Return (X, Y) of the center of cell containing provided text 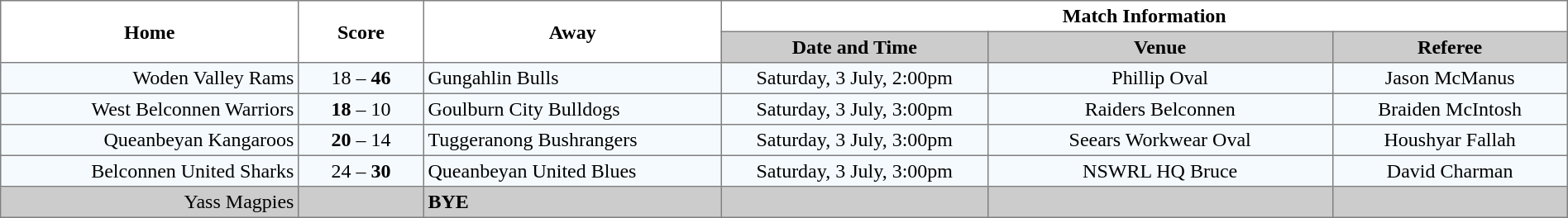
NSWRL HQ Bruce (1159, 171)
Queanbeyan United Blues (572, 171)
Raiders Belconnen (1159, 109)
20 – 14 (361, 140)
Phillip Oval (1159, 78)
David Charman (1450, 171)
Seears Workwear Oval (1159, 140)
Houshyar Fallah (1450, 140)
Belconnen United Sharks (150, 171)
Woden Valley Rams (150, 78)
Braiden McIntosh (1450, 109)
18 – 10 (361, 109)
Queanbeyan Kangaroos (150, 140)
Jason McManus (1450, 78)
Away (572, 31)
Gungahlin Bulls (572, 78)
Match Information (1145, 17)
Date and Time (854, 47)
Goulburn City Bulldogs (572, 109)
Yass Magpies (150, 202)
Saturday, 3 July, 2:00pm (854, 78)
West Belconnen Warriors (150, 109)
24 – 30 (361, 171)
Venue (1159, 47)
Score (361, 31)
Referee (1450, 47)
18 – 46 (361, 78)
BYE (572, 202)
Tuggeranong Bushrangers (572, 140)
Home (150, 31)
